Pinpoint the cell where the given text exists, returning its (X, Y) midpoint coordinate. 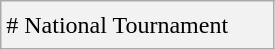
# National Tournament (138, 26)
